Detect which cell encompasses the target text, then output its (X, Y) center coordinate. 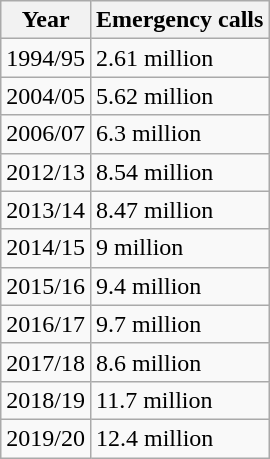
2016/17 (46, 324)
2015/16 (46, 286)
2013/14 (46, 210)
11.7 million (179, 400)
2019/20 (46, 438)
9.4 million (179, 286)
2017/18 (46, 362)
12.4 million (179, 438)
9 million (179, 248)
5.62 million (179, 96)
Year (46, 20)
9.7 million (179, 324)
6.3 million (179, 134)
8.54 million (179, 172)
2.61 million (179, 58)
2014/15 (46, 248)
2006/07 (46, 134)
8.6 million (179, 362)
2004/05 (46, 96)
1994/95 (46, 58)
Emergency calls (179, 20)
2018/19 (46, 400)
2012/13 (46, 172)
8.47 million (179, 210)
